Detect which cell encompasses the target text, then output its [x, y] center coordinate. 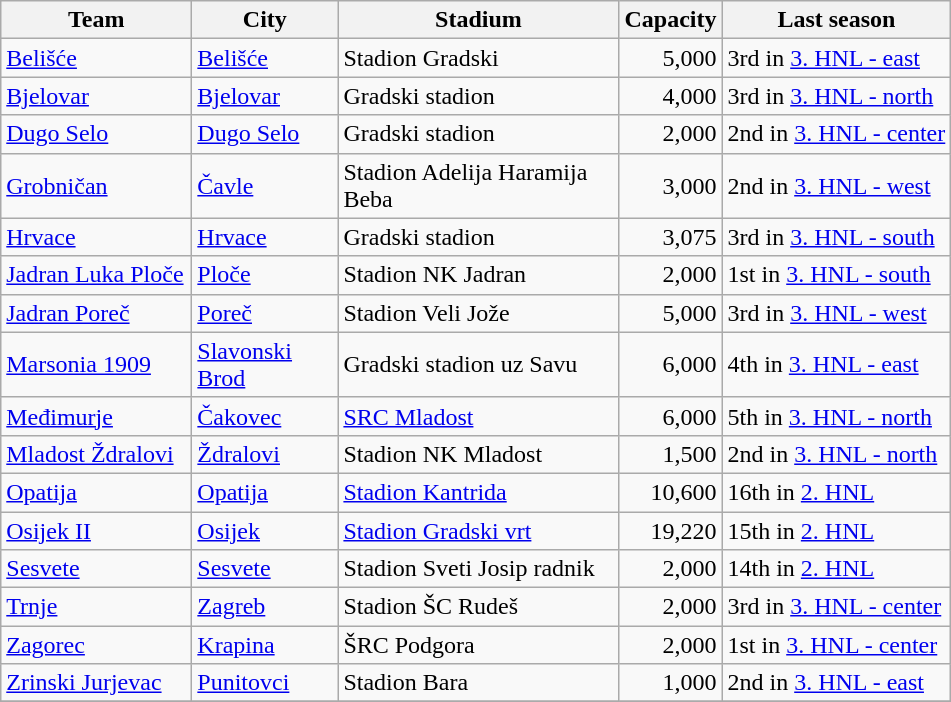
Stadion Gradski vrt [478, 531]
Slavonski Brod [265, 364]
Punitovci [265, 683]
2nd in 3. HNL - center [836, 134]
2nd in 3. HNL - west [836, 186]
Zrinski Jurjevac [96, 683]
1st in 3. HNL - south [836, 275]
Stadion Adelija Haramija Beba [478, 186]
Team [96, 20]
Mladost Ždralovi [96, 454]
SRC Mladost [478, 416]
Stadion Gradski [478, 58]
Jadran Luka Ploče [96, 275]
Poreč [265, 313]
Čavle [265, 186]
5th in 3. HNL - north [836, 416]
Međimurje [96, 416]
Zagreb [265, 607]
3rd in 3. HNL - east [836, 58]
Čakovec [265, 416]
Gradski stadion uz Savu [478, 364]
Stadium [478, 20]
1,000 [670, 683]
1,500 [670, 454]
Trnje [96, 607]
Last season [836, 20]
19,220 [670, 531]
14th in 2. HNL [836, 569]
Stadion ŠC Rudeš [478, 607]
3rd in 3. HNL - west [836, 313]
Osijek II [96, 531]
Ploče [265, 275]
Stadion Sveti Josip radnik [478, 569]
2nd in 3. HNL - east [836, 683]
4,000 [670, 96]
3,000 [670, 186]
Osijek [265, 531]
3rd in 3. HNL - center [836, 607]
Krapina [265, 645]
Stadion Bara [478, 683]
Stadion NK Mladost [478, 454]
City [265, 20]
2nd in 3. HNL - north [836, 454]
Jadran Poreč [96, 313]
Stadion Veli Jože [478, 313]
3rd in 3. HNL - north [836, 96]
Stadion NK Jadran [478, 275]
Stadion Kantrida [478, 492]
Capacity [670, 20]
Ždralovi [265, 454]
10,600 [670, 492]
Marsonia 1909 [96, 364]
ŠRC Podgora [478, 645]
Zagorec [96, 645]
16th in 2. HNL [836, 492]
Grobničan [96, 186]
1st in 3. HNL - center [836, 645]
3,075 [670, 237]
3rd in 3. HNL - south [836, 237]
4th in 3. HNL - east [836, 364]
15th in 2. HNL [836, 531]
